Provide the (x, y) coordinate of the cell's center where the given text is located.  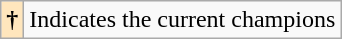
Indicates the current champions (182, 20)
† (12, 20)
